Locate the cell with the specified text and output its [X, Y] center coordinate. 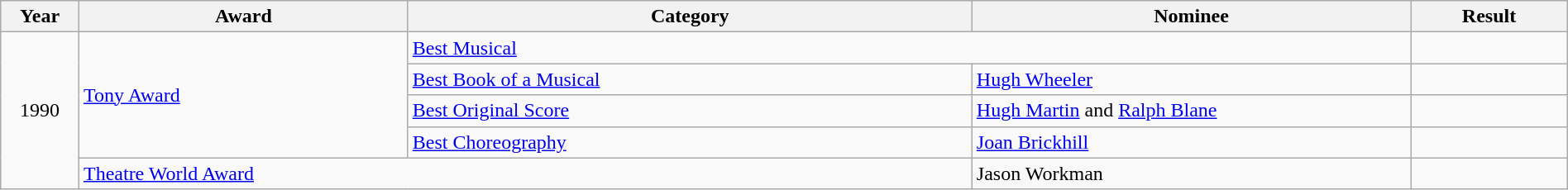
Theatre World Award [525, 173]
1990 [40, 111]
Tony Award [243, 95]
Nominee [1191, 17]
Best Choreography [690, 142]
Hugh Martin and Ralph Blane [1191, 111]
Best Musical [909, 48]
Best Original Score [690, 111]
Hugh Wheeler [1191, 79]
Joan Brickhill [1191, 142]
Year [40, 17]
Category [690, 17]
Best Book of a Musical [690, 79]
Award [243, 17]
Result [1489, 17]
Jason Workman [1191, 173]
